From the cell containing the given text, extract its center point as [x, y] coordinate. 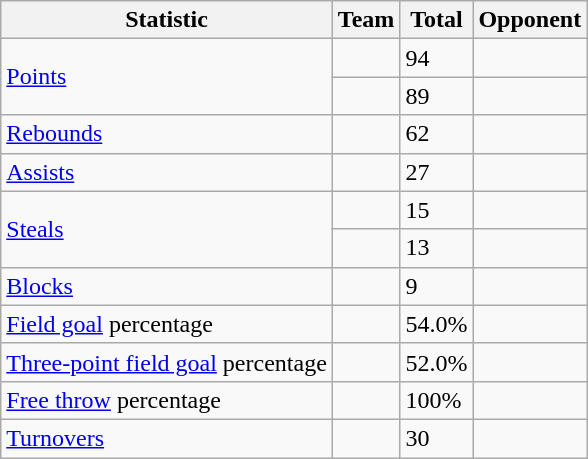
Team [366, 20]
Statistic [167, 20]
Blocks [167, 286]
15 [436, 210]
Three-point field goal percentage [167, 362]
94 [436, 58]
100% [436, 400]
27 [436, 172]
Steals [167, 229]
62 [436, 134]
89 [436, 96]
Opponent [530, 20]
Free throw percentage [167, 400]
Field goal percentage [167, 324]
30 [436, 438]
Total [436, 20]
Turnovers [167, 438]
13 [436, 248]
Points [167, 77]
9 [436, 286]
54.0% [436, 324]
Rebounds [167, 134]
52.0% [436, 362]
Assists [167, 172]
